Scan for the cell matching the given text and deliver its [X, Y] coordinate at center. 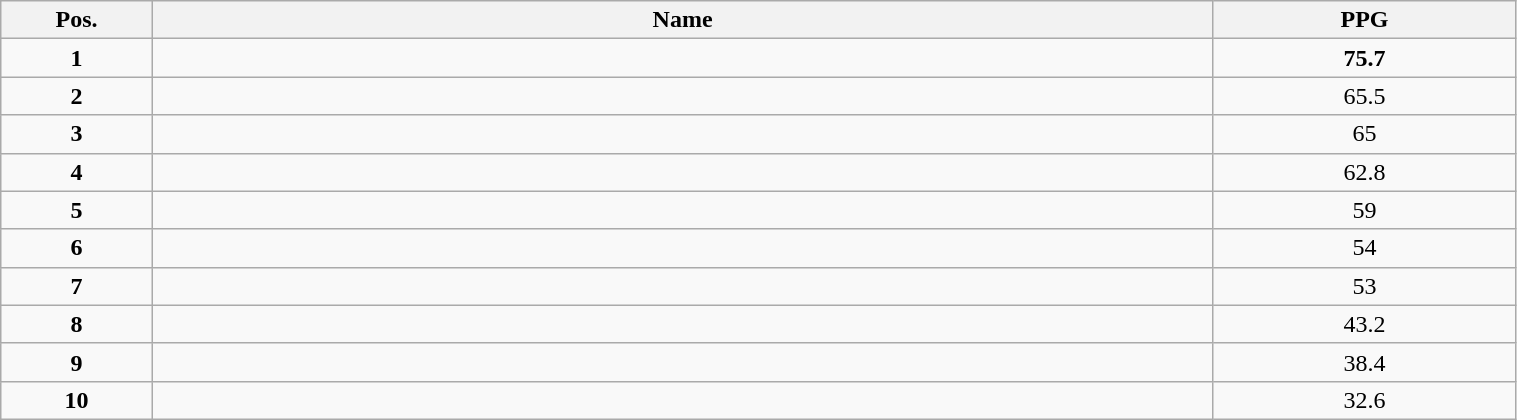
65.5 [1364, 96]
5 [77, 210]
38.4 [1364, 362]
59 [1364, 210]
43.2 [1364, 324]
54 [1364, 248]
PPG [1364, 20]
53 [1364, 286]
8 [77, 324]
9 [77, 362]
62.8 [1364, 172]
75.7 [1364, 58]
4 [77, 172]
7 [77, 286]
Name [682, 20]
3 [77, 134]
65 [1364, 134]
2 [77, 96]
10 [77, 400]
6 [77, 248]
32.6 [1364, 400]
Pos. [77, 20]
1 [77, 58]
